Determine the (X, Y) coordinate at the center of the cell enclosing the given text.  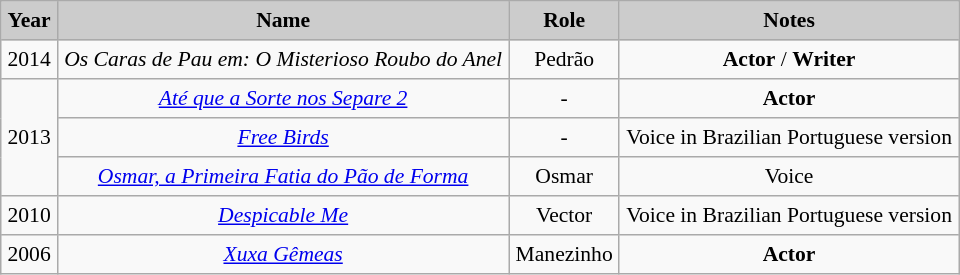
2006 (30, 254)
2013 (30, 138)
Year (30, 20)
2014 (30, 60)
Os Caras de Pau em: O Misterioso Roubo do Anel (282, 60)
Osmar (564, 176)
Actor / Writer (788, 60)
Role (564, 20)
Vector (564, 216)
Voice (788, 176)
Até que a Sorte nos Separe 2 (282, 98)
Name (282, 20)
2010 (30, 216)
Manezinho (564, 254)
Pedrão (564, 60)
Osmar, a Primeira Fatia do Pão de Forma (282, 176)
Free Birds (282, 138)
Despicable Me (282, 216)
Xuxa Gêmeas (282, 254)
Notes (788, 20)
